Extract the (X, Y) coordinate from the center of the cell holding the provided text.  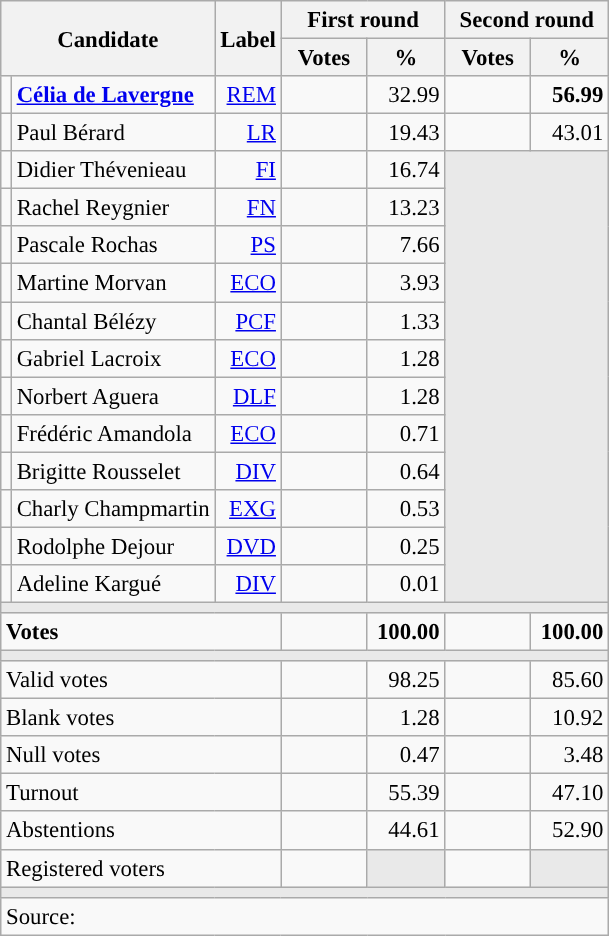
Brigitte Rousselet (113, 471)
0.64 (406, 471)
47.10 (570, 793)
52.90 (570, 831)
Chantal Bélézy (113, 321)
FN (248, 208)
Turnout (141, 793)
Rodolphe Dejour (113, 546)
0.25 (406, 546)
19.43 (406, 133)
DLF (248, 396)
Didier Thévenieau (113, 170)
DVD (248, 546)
98.25 (406, 680)
43.01 (570, 133)
Norbert Aguera (113, 396)
LR (248, 133)
13.23 (406, 208)
0.01 (406, 584)
First round (363, 20)
REM (248, 95)
7.66 (406, 245)
16.74 (406, 170)
0.53 (406, 509)
Pascale Rochas (113, 245)
Blank votes (141, 718)
3.48 (570, 755)
0.47 (406, 755)
Rachel Reygnier (113, 208)
Abstentions (141, 831)
Paul Bérard (113, 133)
Gabriel Lacroix (113, 358)
Source: (305, 916)
1.33 (406, 321)
85.60 (570, 680)
PCF (248, 321)
55.39 (406, 793)
Adeline Kargué (113, 584)
Registered voters (141, 868)
Frédéric Amandola (113, 433)
Célia de Lavergne (113, 95)
Charly Champmartin (113, 509)
Label (248, 38)
10.92 (570, 718)
EXG (248, 509)
PS (248, 245)
Null votes (141, 755)
Martine Morvan (113, 283)
Candidate (108, 38)
FI (248, 170)
Second round (527, 20)
3.93 (406, 283)
Valid votes (141, 680)
0.71 (406, 433)
44.61 (406, 831)
32.99 (406, 95)
56.99 (570, 95)
